Find where the given text appears and provide that cell's center as (X, Y) coordinate. 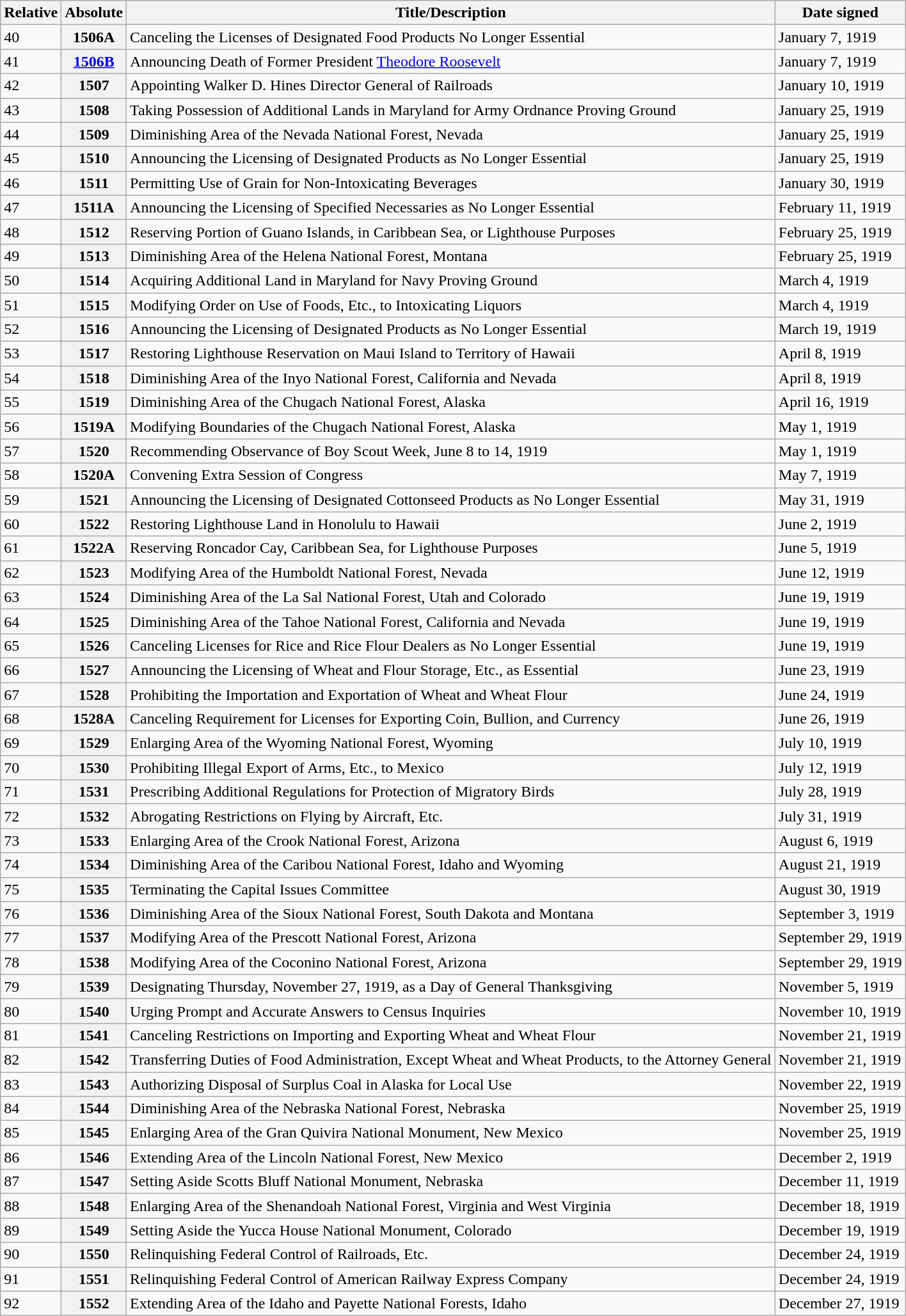
1528A (94, 719)
June 2, 1919 (840, 524)
June 5, 1919 (840, 548)
1511A (94, 207)
81 (31, 1035)
February 11, 1919 (840, 207)
Reserving Portion of Guano Islands, in Caribbean Sea, or Lighthouse Purposes (451, 232)
Urging Prompt and Accurate Answers to Census Inquiries (451, 1011)
Prohibiting the Importation and Exportation of Wheat and Wheat Flour (451, 694)
1522 (94, 524)
1538 (94, 962)
Relinquishing Federal Control of American Railway Express Company (451, 1279)
62 (31, 573)
88 (31, 1206)
1548 (94, 1206)
June 24, 1919 (840, 694)
Announcing the Licensing of Designated Cottonseed Products as No Longer Essential (451, 500)
January 10, 1919 (840, 86)
Extending Area of the Idaho and Payette National Forests, Idaho (451, 1303)
Date signed (840, 13)
Enlarging Area of the Shenandoah National Forest, Virginia and West Virginia (451, 1206)
1540 (94, 1011)
77 (31, 938)
Prohibiting Illegal Export of Arms, Etc., to Mexico (451, 768)
Authorizing Disposal of Surplus Coal in Alaska for Local Use (451, 1084)
82 (31, 1059)
44 (31, 134)
1508 (94, 110)
August 6, 1919 (840, 841)
40 (31, 37)
Canceling the Licenses of Designated Food Products No Longer Essential (451, 37)
Modifying Area of the Prescott National Forest, Arizona (451, 938)
1528 (94, 694)
1506A (94, 37)
1514 (94, 280)
Diminishing Area of the Sioux National Forest, South Dakota and Montana (451, 914)
60 (31, 524)
1511 (94, 183)
1522A (94, 548)
Diminishing Area of the La Sal National Forest, Utah and Colorado (451, 597)
June 12, 1919 (840, 573)
74 (31, 865)
72 (31, 816)
Announcing the Licensing of Specified Necessaries as No Longer Essential (451, 207)
70 (31, 768)
90 (31, 1255)
November 22, 1919 (840, 1084)
1539 (94, 987)
53 (31, 354)
83 (31, 1084)
1536 (94, 914)
Setting Aside the Yucca House National Monument, Colorado (451, 1230)
85 (31, 1133)
Canceling Requirement for Licenses for Exporting Coin, Bullion, and Currency (451, 719)
Restoring Lighthouse Reservation on Maui Island to Territory of Hawaii (451, 354)
86 (31, 1157)
64 (31, 621)
1533 (94, 841)
July 10, 1919 (840, 743)
1545 (94, 1133)
79 (31, 987)
1512 (94, 232)
45 (31, 159)
Absolute (94, 13)
51 (31, 305)
June 23, 1919 (840, 670)
55 (31, 402)
1529 (94, 743)
52 (31, 329)
68 (31, 719)
1547 (94, 1182)
1535 (94, 889)
89 (31, 1230)
Modifying Area of the Coconino National Forest, Arizona (451, 962)
Appointing Walker D. Hines Director General of Railroads (451, 86)
Announcing the Licensing of Wheat and Flour Storage, Etc., as Essential (451, 670)
Setting Aside Scotts Bluff National Monument, Nebraska (451, 1182)
1507 (94, 86)
1520A (94, 475)
Prescribing Additional Regulations for Protection of Migratory Birds (451, 792)
May 31, 1919 (840, 500)
Diminishing Area of the Nevada National Forest, Nevada (451, 134)
December 27, 1919 (840, 1303)
Canceling Licenses for Rice and Rice Flour Dealers as No Longer Essential (451, 646)
91 (31, 1279)
1537 (94, 938)
76 (31, 914)
Convening Extra Session of Congress (451, 475)
June 26, 1919 (840, 719)
66 (31, 670)
1549 (94, 1230)
50 (31, 280)
1521 (94, 500)
December 2, 1919 (840, 1157)
67 (31, 694)
1551 (94, 1279)
1516 (94, 329)
December 18, 1919 (840, 1206)
59 (31, 500)
1509 (94, 134)
Transferring Duties of Food Administration, Except Wheat and Wheat Products, to the Attorney General (451, 1059)
1542 (94, 1059)
1520 (94, 451)
Modifying Area of the Humboldt National Forest, Nevada (451, 573)
75 (31, 889)
54 (31, 378)
Diminishing Area of the Nebraska National Forest, Nebraska (451, 1109)
Terminating the Capital Issues Committee (451, 889)
47 (31, 207)
73 (31, 841)
Diminishing Area of the Caribou National Forest, Idaho and Wyoming (451, 865)
Acquiring Additional Land in Maryland for Navy Proving Ground (451, 280)
September 3, 1919 (840, 914)
78 (31, 962)
84 (31, 1109)
1515 (94, 305)
Recommending Observance of Boy Scout Week, June 8 to 14, 1919 (451, 451)
Modifying Boundaries of the Chugach National Forest, Alaska (451, 427)
April 16, 1919 (840, 402)
1544 (94, 1109)
1541 (94, 1035)
Reserving Roncador Cay, Caribbean Sea, for Lighthouse Purposes (451, 548)
1550 (94, 1255)
Permitting Use of Grain for Non-Intoxicating Beverages (451, 183)
Designating Thursday, November 27, 1919, as a Day of General Thanksgiving (451, 987)
1519A (94, 427)
1510 (94, 159)
Enlarging Area of the Gran Quivira National Monument, New Mexico (451, 1133)
August 30, 1919 (840, 889)
Enlarging Area of the Wyoming National Forest, Wyoming (451, 743)
48 (31, 232)
46 (31, 183)
Diminishing Area of the Inyo National Forest, California and Nevada (451, 378)
Announcing Death of Former President Theodore Roosevelt (451, 61)
58 (31, 475)
49 (31, 256)
1531 (94, 792)
65 (31, 646)
41 (31, 61)
Diminishing Area of the Helena National Forest, Montana (451, 256)
July 31, 1919 (840, 816)
July 12, 1919 (840, 768)
July 28, 1919 (840, 792)
1543 (94, 1084)
1526 (94, 646)
November 5, 1919 (840, 987)
80 (31, 1011)
January 30, 1919 (840, 183)
61 (31, 548)
Diminishing Area of the Chugach National Forest, Alaska (451, 402)
42 (31, 86)
1506B (94, 61)
69 (31, 743)
43 (31, 110)
Title/Description (451, 13)
Canceling Restrictions on Importing and Exporting Wheat and Wheat Flour (451, 1035)
1530 (94, 768)
Taking Possession of Additional Lands in Maryland for Army Ordnance Proving Ground (451, 110)
Restoring Lighthouse Land in Honolulu to Hawaii (451, 524)
1519 (94, 402)
1523 (94, 573)
December 19, 1919 (840, 1230)
November 10, 1919 (840, 1011)
Relative (31, 13)
56 (31, 427)
1517 (94, 354)
Abrogating Restrictions on Flying by Aircraft, Etc. (451, 816)
87 (31, 1182)
1546 (94, 1157)
May 7, 1919 (840, 475)
1524 (94, 597)
92 (31, 1303)
1513 (94, 256)
Extending Area of the Lincoln National Forest, New Mexico (451, 1157)
Modifying Order on Use of Foods, Etc., to Intoxicating Liquors (451, 305)
1525 (94, 621)
Diminishing Area of the Tahoe National Forest, California and Nevada (451, 621)
August 21, 1919 (840, 865)
63 (31, 597)
57 (31, 451)
1534 (94, 865)
December 11, 1919 (840, 1182)
Enlarging Area of the Crook National Forest, Arizona (451, 841)
March 19, 1919 (840, 329)
1532 (94, 816)
1518 (94, 378)
Relinquishing Federal Control of Railroads, Etc. (451, 1255)
1527 (94, 670)
1552 (94, 1303)
71 (31, 792)
